Output the [X, Y] coordinate of the center of the cell containing the given text.  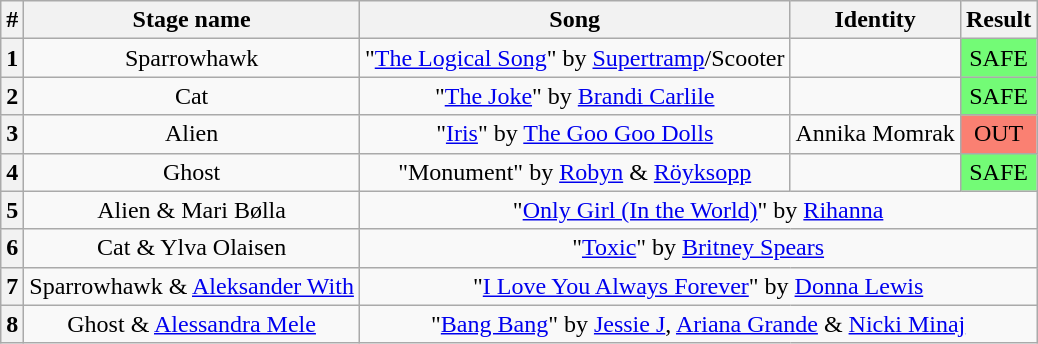
Identity [875, 20]
1 [12, 58]
"Toxic" by Britney Spears [698, 248]
Sparrowhawk & Aleksander With [192, 286]
"The Joke" by Brandi Carlile [574, 96]
Ghost & Alessandra Mele [192, 324]
7 [12, 286]
2 [12, 96]
Sparrowhawk [192, 58]
"Only Girl (In the World)" by Rihanna [698, 210]
OUT [998, 134]
Cat & Ylva Olaisen [192, 248]
Result [998, 20]
4 [12, 172]
3 [12, 134]
5 [12, 210]
"Bang Bang" by Jessie J, Ariana Grande & Nicki Minaj [698, 324]
Ghost [192, 172]
Alien [192, 134]
# [12, 20]
Cat [192, 96]
Alien & Mari Bølla [192, 210]
8 [12, 324]
Annika Momrak [875, 134]
Song [574, 20]
"The Logical Song" by Supertramp/Scooter [574, 58]
6 [12, 248]
"Monument" by Robyn & Röyksopp [574, 172]
Stage name [192, 20]
"I Love You Always Forever" by Donna Lewis [698, 286]
"Iris" by The Goo Goo Dolls [574, 134]
